Detect which cell encompasses the target text, then output its (X, Y) center coordinate. 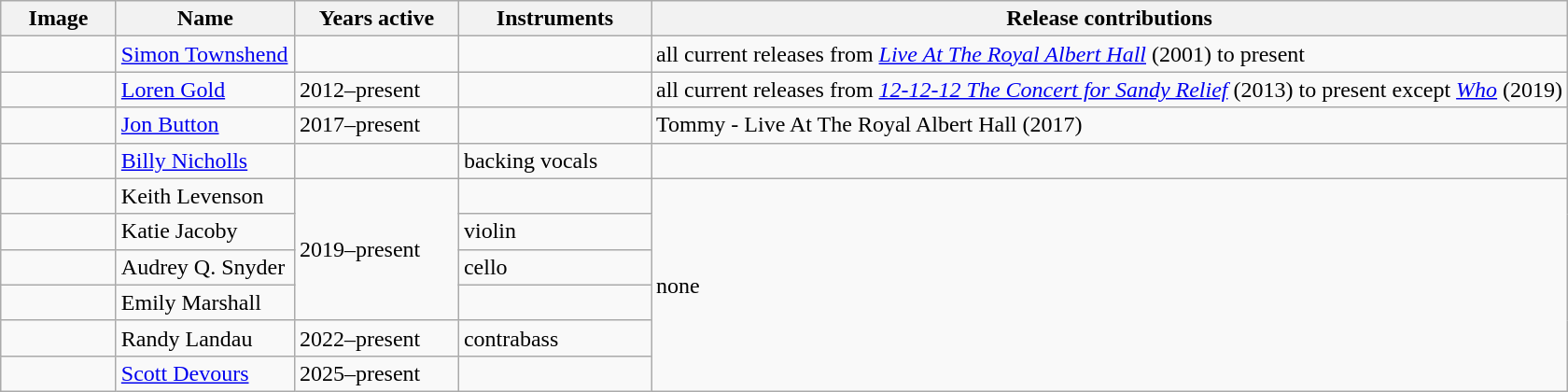
Keith Levenson (205, 196)
Loren Gold (205, 90)
Image (59, 19)
none (1110, 285)
2022–present (376, 338)
Billy Nicholls (205, 161)
backing vocals (554, 161)
cello (554, 267)
Release contributions (1110, 19)
Emily Marshall (205, 302)
2017–present (376, 125)
all current releases from 12-12-12 The Concert for Sandy Relief (2013) to present except Who (2019) (1110, 90)
2019–present (376, 249)
all current releases from Live At The Royal Albert Hall (2001) to present (1110, 54)
2025–present (376, 373)
Jon Button (205, 125)
Tommy - Live At The Royal Albert Hall (2017) (1110, 125)
Years active (376, 19)
violin (554, 231)
contrabass (554, 338)
Randy Landau (205, 338)
Audrey Q. Snyder (205, 267)
Simon Townshend (205, 54)
Name (205, 19)
2012–present (376, 90)
Scott Devours (205, 373)
Instruments (554, 19)
Katie Jacoby (205, 231)
